Identify which cell holds the provided text, then report its (X, Y) central coordinate. 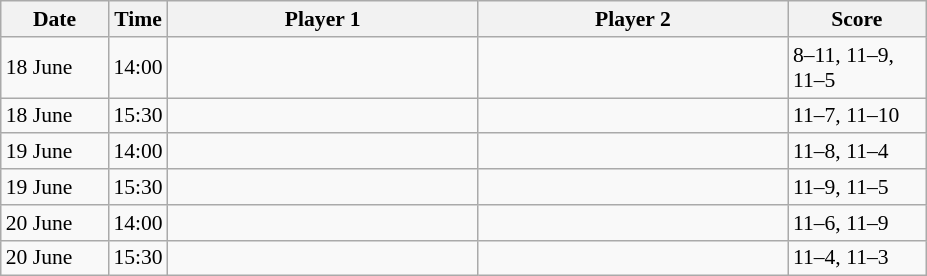
11–9, 11–5 (857, 187)
11–7, 11–10 (857, 116)
11–6, 11–9 (857, 223)
Time (138, 19)
8–11, 11–9, 11–5 (857, 68)
Date (55, 19)
Score (857, 19)
11–8, 11–4 (857, 152)
11–4, 11–3 (857, 258)
Player 1 (323, 19)
Player 2 (633, 19)
